Extract the (x, y) coordinate from the center of the cell holding the provided text.  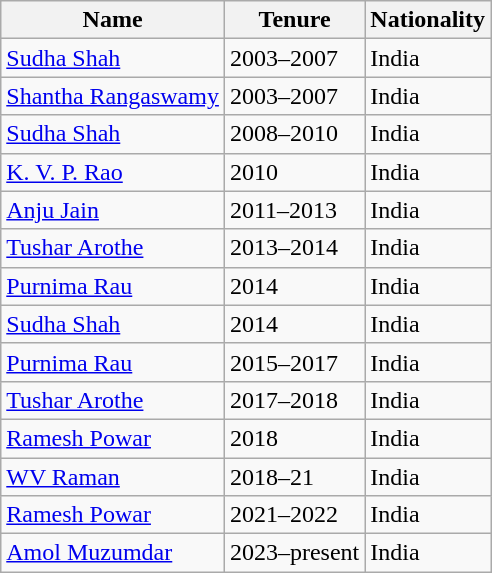
Name (113, 20)
Tenure (294, 20)
Amol Muzumdar (113, 553)
Anju Jain (113, 210)
2017–2018 (294, 400)
WV Raman (113, 477)
K. V. P. Rao (113, 172)
2015–2017 (294, 362)
2021–2022 (294, 515)
2011–2013 (294, 210)
2018–21 (294, 477)
2023–present (294, 553)
Shantha Rangaswamy (113, 96)
2013–2014 (294, 248)
2010 (294, 172)
2008–2010 (294, 134)
2018 (294, 438)
Nationality (428, 20)
